Locate the cell with the specified text and output its (X, Y) center coordinate. 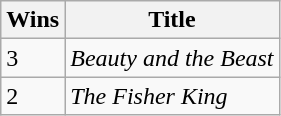
3 (33, 58)
Title (172, 20)
The Fisher King (172, 96)
Wins (33, 20)
2 (33, 96)
Beauty and the Beast (172, 58)
